Capture the cell that displays the provided text and extract its (x, y) central coordinate. 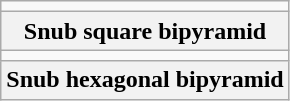
Snub hexagonal bipyramid (145, 80)
Snub square bipyramid (145, 31)
